Determine the [X, Y] coordinate at the center of the cell enclosing the given text.  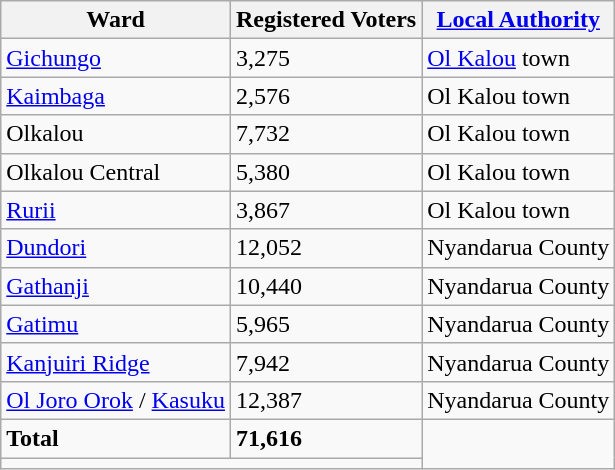
Kanjuiri Ridge [116, 362]
Gatimu [116, 324]
Gathanji [116, 286]
5,380 [326, 172]
12,052 [326, 248]
Rurii [116, 210]
Local Authority [518, 20]
10,440 [326, 286]
Ward [116, 20]
12,387 [326, 400]
71,616 [326, 438]
5,965 [326, 324]
Kaimbaga [116, 96]
3,867 [326, 210]
2,576 [326, 96]
7,732 [326, 134]
Gichungo [116, 58]
Dundori [116, 248]
Ol Joro Orok / Kasuku [116, 400]
7,942 [326, 362]
3,275 [326, 58]
Registered Voters [326, 20]
Olkalou [116, 134]
Total [116, 438]
Olkalou Central [116, 172]
